Locate the cell with the specified text and output its (x, y) center coordinate. 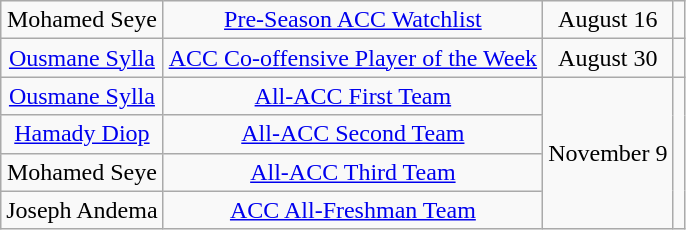
August 16 (608, 20)
All-ACC Third Team (353, 172)
ACC All-Freshman Team (353, 210)
All-ACC First Team (353, 96)
August 30 (608, 58)
Joseph Andema (82, 210)
Pre-Season ACC Watchlist (353, 20)
Hamady Diop (82, 134)
ACC Co-offensive Player of the Week (353, 58)
All-ACC Second Team (353, 134)
November 9 (608, 153)
